Identify which cell holds the provided text, then report its [X, Y] central coordinate. 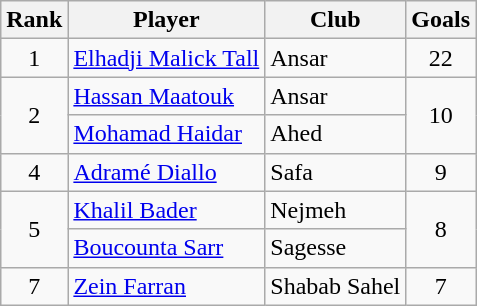
Ahed [336, 134]
Player [166, 20]
Nejmeh [336, 210]
Hassan Maatouk [166, 96]
Mohamad Haidar [166, 134]
22 [441, 58]
10 [441, 115]
4 [34, 172]
Rank [34, 20]
Club [336, 20]
Safa [336, 172]
Sagesse [336, 248]
2 [34, 115]
Boucounta Sarr [166, 248]
Shabab Sahel [336, 286]
Elhadji Malick Tall [166, 58]
8 [441, 229]
Zein Farran [166, 286]
Khalil Bader [166, 210]
5 [34, 229]
Goals [441, 20]
9 [441, 172]
1 [34, 58]
Adramé Diallo [166, 172]
